Find where the given text appears and provide that cell's center as (x, y) coordinate. 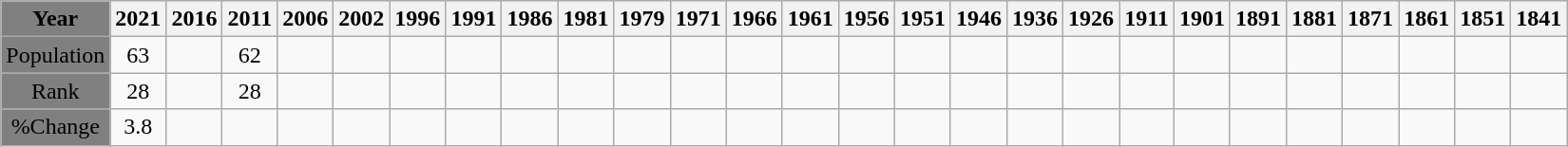
1881 (1315, 19)
1996 (418, 19)
1956 (867, 19)
2016 (194, 19)
1966 (755, 19)
1891 (1258, 19)
1926 (1091, 19)
1946 (979, 19)
63 (139, 55)
2002 (361, 19)
1979 (642, 19)
62 (250, 55)
3.8 (139, 127)
%Change (55, 127)
1961 (810, 19)
1971 (698, 19)
2011 (250, 19)
2006 (306, 19)
1871 (1370, 19)
1901 (1201, 19)
Year (55, 19)
1986 (530, 19)
1911 (1147, 19)
1851 (1482, 19)
1951 (922, 19)
1981 (585, 19)
Rank (55, 91)
1936 (1036, 19)
1991 (473, 19)
Population (55, 55)
1841 (1539, 19)
1861 (1427, 19)
2021 (139, 19)
